Identify which cell holds the provided text, then report its (x, y) central coordinate. 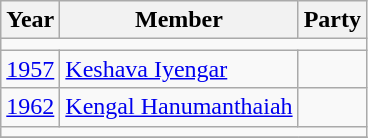
1962 (30, 107)
Party (332, 20)
1957 (30, 69)
Member (179, 20)
Kengal Hanumanthaiah (179, 107)
Keshava Iyengar (179, 69)
Year (30, 20)
